Detect which cell encompasses the target text, then output its (x, y) center coordinate. 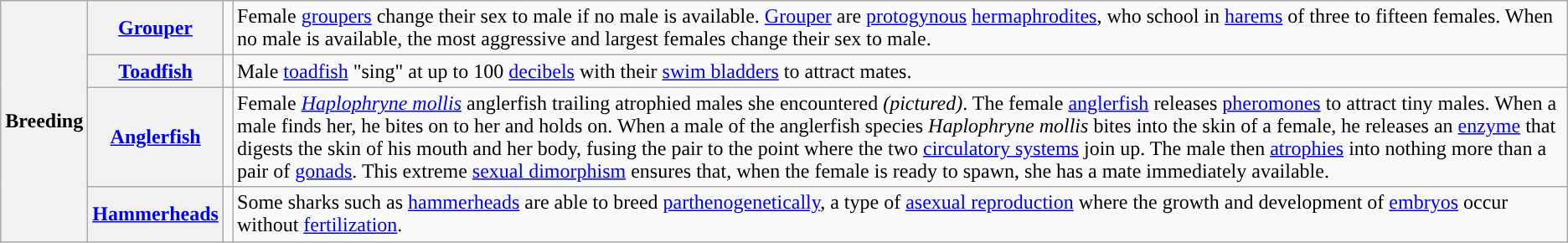
Toadfish (156, 71)
Anglerfish (156, 137)
Male toadfish "sing" at up to 100 decibels with their swim bladders to attract mates. (900, 71)
Grouper (156, 28)
Hammerheads (156, 215)
Breeding (44, 121)
